Pinpoint the cell where the given text exists, returning its [x, y] midpoint coordinate. 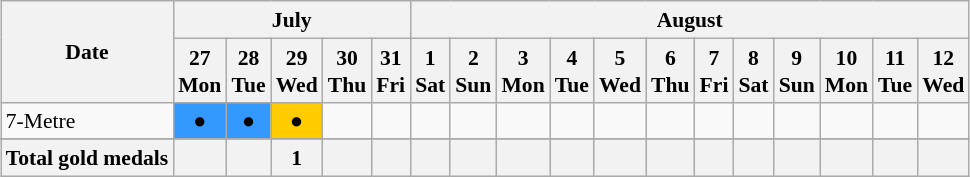
1 [297, 158]
1Sat [430, 70]
3Mon [522, 70]
July [292, 20]
August [690, 20]
8Sat [753, 70]
11Tue [895, 70]
9Sun [797, 70]
2Sun [473, 70]
5Wed [620, 70]
Total gold medals [87, 158]
12Wed [943, 70]
30Thu [348, 70]
6Thu [670, 70]
31Fri [390, 70]
10Mon [846, 70]
7Fri [714, 70]
4Tue [572, 70]
7-Metre [87, 120]
Date [87, 52]
29Wed [297, 70]
28Tue [248, 70]
27Mon [200, 70]
